Return the (x, y) coordinate for the center point of the cell that contains the specified text.  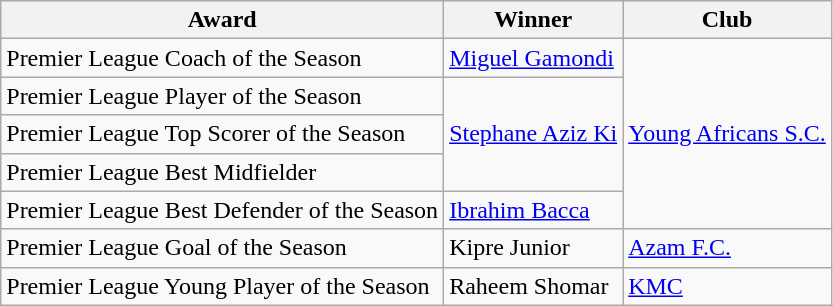
Raheem Shomar (534, 286)
Premier League Top Scorer of the Season (222, 134)
Premier League Goal of the Season (222, 248)
Premier League Best Defender of the Season (222, 210)
Award (222, 20)
Kipre Junior (534, 248)
Azam F.C. (728, 248)
Club (728, 20)
Ibrahim Bacca (534, 210)
Stephane Aziz Ki (534, 134)
Young Africans S.C. (728, 134)
KMC (728, 286)
Premier League Best Midfielder (222, 172)
Premier League Coach of the Season (222, 58)
Premier League Young Player of the Season (222, 286)
Winner (534, 20)
Premier League Player of the Season (222, 96)
Miguel Gamondi (534, 58)
